Capture the cell that displays the provided text and extract its [X, Y] central coordinate. 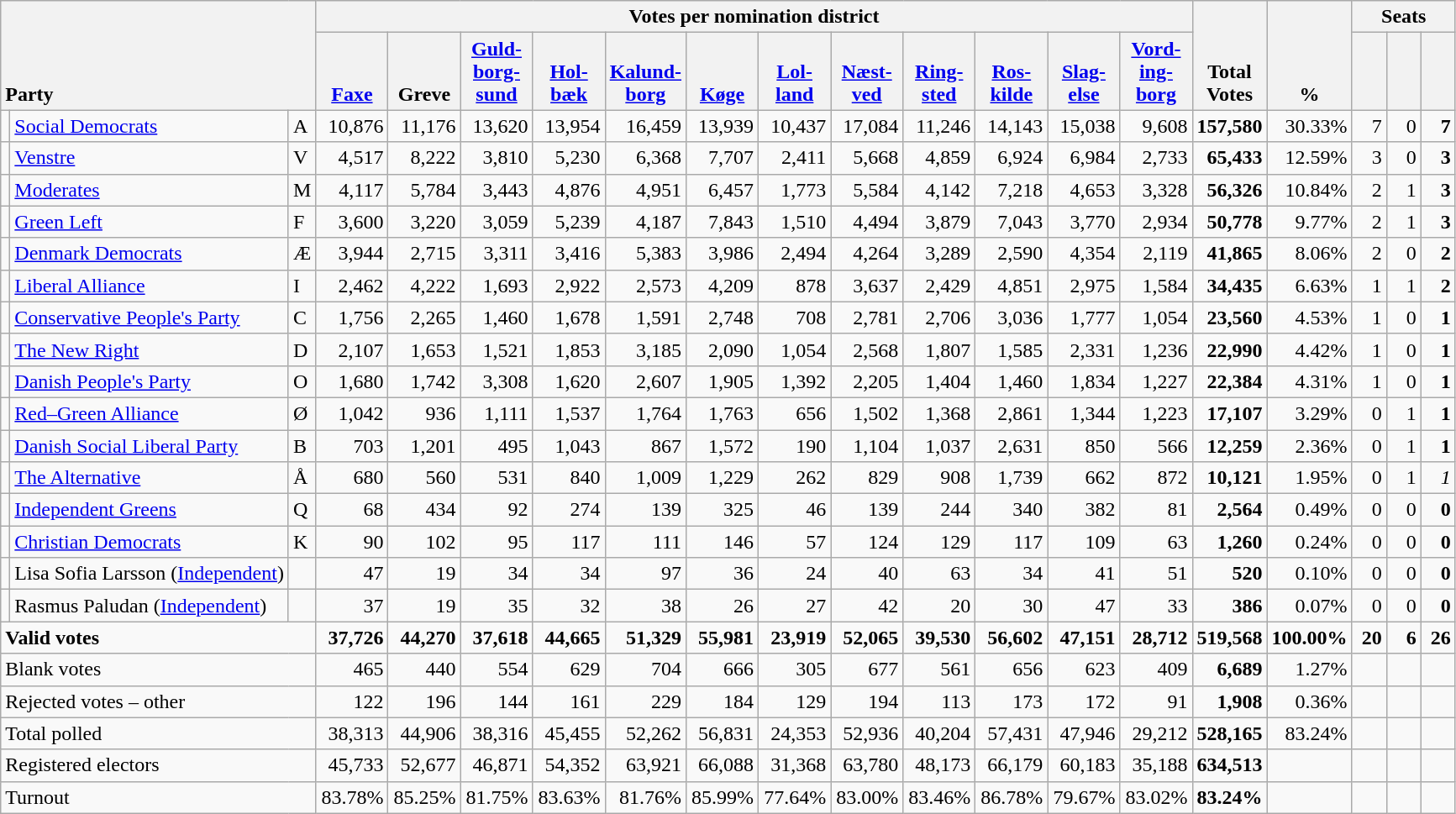
1,392 [795, 381]
1,042 [352, 413]
24,353 [795, 733]
23,919 [795, 638]
1,572 [723, 446]
1,739 [1012, 478]
1,229 [723, 478]
97 [645, 574]
40 [867, 574]
41,865 [1230, 254]
83.78% [352, 797]
872 [1156, 478]
14,143 [1012, 126]
52,677 [424, 765]
0.24% [1309, 542]
Venstre [150, 158]
1,834 [1084, 381]
51 [1156, 574]
3,416 [569, 254]
528,165 [1230, 733]
Christian Democrats [150, 542]
11,246 [939, 126]
52,936 [867, 733]
10,876 [352, 126]
2,590 [1012, 254]
1,236 [1156, 349]
1,227 [1156, 381]
677 [867, 670]
8,222 [424, 158]
662 [1084, 478]
56,326 [1230, 190]
7,218 [1012, 190]
0.07% [1309, 606]
1,653 [424, 349]
Denmark Democrats [150, 254]
1,678 [569, 318]
27 [795, 606]
K [302, 542]
2,748 [723, 318]
0.49% [1309, 510]
1,043 [569, 446]
63,921 [645, 765]
6.63% [1309, 286]
3,308 [497, 381]
6,924 [1012, 158]
3,036 [1012, 318]
41 [1084, 574]
434 [424, 510]
Valid votes [158, 638]
13,954 [569, 126]
17,107 [1230, 413]
Liberal Alliance [150, 286]
5,239 [569, 222]
Hol- bæk [569, 71]
85.25% [424, 797]
704 [645, 670]
1,756 [352, 318]
Å [302, 478]
196 [424, 701]
1,905 [723, 381]
531 [497, 478]
12.59% [1309, 158]
22,384 [1230, 381]
A [302, 126]
2,975 [1084, 286]
D [302, 349]
45,455 [569, 733]
44,906 [424, 733]
Red–Green Alliance [150, 413]
1,908 [1230, 701]
9.77% [1309, 222]
386 [1230, 606]
2,607 [645, 381]
Slag- else [1084, 71]
90 [352, 542]
4,951 [645, 190]
Køge [723, 71]
3,600 [352, 222]
63,780 [867, 765]
113 [939, 701]
3,944 [352, 254]
4,142 [939, 190]
B [302, 446]
1.95% [1309, 478]
1,742 [424, 381]
1,693 [497, 286]
Total polled [158, 733]
1,510 [795, 222]
2.36% [1309, 446]
83.46% [939, 797]
Rejected votes – other [158, 701]
1,620 [569, 381]
45,733 [352, 765]
4.42% [1309, 349]
1,404 [939, 381]
C [302, 318]
4,851 [1012, 286]
1,763 [723, 413]
Greve [424, 71]
8.06% [1309, 254]
29,212 [1156, 733]
65,433 [1230, 158]
10.84% [1309, 190]
10,437 [795, 126]
Green Left [150, 222]
54,352 [569, 765]
2,090 [723, 349]
2,715 [424, 254]
66,088 [723, 765]
Party [158, 55]
44,665 [569, 638]
867 [645, 446]
32 [569, 606]
3,637 [867, 286]
Total Votes [1230, 55]
5,383 [645, 254]
244 [939, 510]
42 [867, 606]
38 [645, 606]
35,188 [1156, 765]
V [302, 158]
382 [1084, 510]
2,119 [1156, 254]
623 [1084, 670]
79.67% [1084, 797]
66,179 [1012, 765]
4,222 [424, 286]
Vord- ing- borg [1156, 71]
3.29% [1309, 413]
5,584 [867, 190]
4,264 [867, 254]
161 [569, 701]
37,618 [497, 638]
Seats [1403, 17]
4,859 [939, 158]
5,784 [424, 190]
1,201 [424, 446]
28,712 [1156, 638]
56,602 [1012, 638]
Guld- borg- sund [497, 71]
340 [1012, 510]
4.31% [1309, 381]
2,462 [352, 286]
16,459 [645, 126]
465 [352, 670]
83.02% [1156, 797]
Næst- ved [867, 71]
1,368 [939, 413]
13,939 [723, 126]
2,331 [1084, 349]
2,934 [1156, 222]
2,706 [939, 318]
9,608 [1156, 126]
1,585 [1012, 349]
The Alternative [150, 478]
850 [1084, 446]
Danish Social Liberal Party [150, 446]
708 [795, 318]
46 [795, 510]
Blank votes [158, 670]
30.33% [1309, 126]
1,344 [1084, 413]
4,187 [645, 222]
440 [424, 670]
37 [352, 606]
Independent Greens [150, 510]
Rasmus Paludan (Independent) [150, 606]
274 [569, 510]
40,204 [939, 733]
2,631 [1012, 446]
24 [795, 574]
Faxe [352, 71]
81.75% [497, 797]
Moderates [150, 190]
2,781 [867, 318]
7,707 [723, 158]
325 [723, 510]
Ø [302, 413]
6,457 [723, 190]
146 [723, 542]
Social Democrats [150, 126]
4,653 [1084, 190]
I [302, 286]
634,513 [1230, 765]
Lol- land [795, 71]
44,270 [424, 638]
3,289 [939, 254]
1,537 [569, 413]
495 [497, 446]
229 [645, 701]
Danish People's Party [150, 381]
0.10% [1309, 574]
1,009 [645, 478]
1,777 [1084, 318]
2,861 [1012, 413]
703 [352, 446]
F [302, 222]
50,778 [1230, 222]
102 [424, 542]
6 [1403, 638]
83.63% [569, 797]
1,037 [939, 446]
908 [939, 478]
51,329 [645, 638]
55,981 [723, 638]
Kalund- borg [645, 71]
Conservative People's Party [150, 318]
68 [352, 510]
0.36% [1309, 701]
37,726 [352, 638]
1,223 [1156, 413]
47,946 [1084, 733]
1,773 [795, 190]
7,043 [1012, 222]
1,111 [497, 413]
33 [1156, 606]
5,668 [867, 158]
109 [1084, 542]
1,591 [645, 318]
4.53% [1309, 318]
173 [1012, 701]
629 [569, 670]
91 [1156, 701]
1,680 [352, 381]
3,220 [424, 222]
4,876 [569, 190]
Votes per nomination district [754, 17]
2,494 [795, 254]
3,986 [723, 254]
1,260 [1230, 542]
194 [867, 701]
81.76% [645, 797]
85.99% [723, 797]
46,871 [497, 765]
Lisa Sofia Larsson (Independent) [150, 574]
60,183 [1084, 765]
57 [795, 542]
936 [424, 413]
111 [645, 542]
4,494 [867, 222]
52,065 [867, 638]
3,311 [497, 254]
52,262 [645, 733]
4,117 [352, 190]
666 [723, 670]
81 [1156, 510]
4,209 [723, 286]
680 [352, 478]
11,176 [424, 126]
36 [723, 574]
100.00% [1309, 638]
2,568 [867, 349]
4,517 [352, 158]
560 [424, 478]
86.78% [1012, 797]
1,853 [569, 349]
122 [352, 701]
15,038 [1084, 126]
56,831 [723, 733]
2,205 [867, 381]
840 [569, 478]
2,107 [352, 349]
1.27% [1309, 670]
409 [1156, 670]
2,733 [1156, 158]
83.00% [867, 797]
57,431 [1012, 733]
2,922 [569, 286]
172 [1084, 701]
22,990 [1230, 349]
6,689 [1230, 670]
2,573 [645, 286]
1,584 [1156, 286]
92 [497, 510]
Q [302, 510]
190 [795, 446]
1,104 [867, 446]
566 [1156, 446]
262 [795, 478]
305 [795, 670]
6,368 [645, 158]
520 [1230, 574]
144 [497, 701]
17,084 [867, 126]
6,984 [1084, 158]
10,121 [1230, 478]
Registered electors [158, 765]
34,435 [1230, 286]
4,354 [1084, 254]
1,502 [867, 413]
3,443 [497, 190]
39,530 [939, 638]
77.64% [795, 797]
Æ [302, 254]
23,560 [1230, 318]
124 [867, 542]
Turnout [158, 797]
Ring- sted [939, 71]
1,521 [497, 349]
184 [723, 701]
519,568 [1230, 638]
The New Right [150, 349]
157,580 [1230, 126]
47,151 [1084, 638]
3,879 [939, 222]
38,313 [352, 733]
3,059 [497, 222]
30 [1012, 606]
38,316 [497, 733]
1,807 [939, 349]
3,328 [1156, 190]
M [302, 190]
561 [939, 670]
3,185 [645, 349]
O [302, 381]
2,411 [795, 158]
1,764 [645, 413]
3,810 [497, 158]
829 [867, 478]
5,230 [569, 158]
% [1309, 55]
878 [795, 286]
2,265 [424, 318]
2,564 [1230, 510]
31,368 [795, 765]
48,173 [939, 765]
Ros- kilde [1012, 71]
7,843 [723, 222]
95 [497, 542]
12,259 [1230, 446]
13,620 [497, 126]
3,770 [1084, 222]
2,429 [939, 286]
554 [497, 670]
35 [497, 606]
